Detect which cell encompasses the target text, then output its [X, Y] center coordinate. 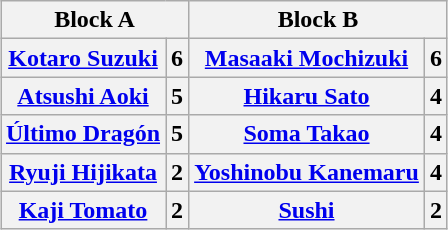
Atsushi Aoki [82, 96]
Block B [318, 20]
Block A [94, 20]
Kotaro Suzuki [82, 58]
Último Dragón [82, 134]
Masaaki Mochizuki [307, 58]
Hikaru Sato [307, 96]
Ryuji Hijikata [82, 172]
Yoshinobu Kanemaru [307, 172]
Soma Takao [307, 134]
Sushi [307, 210]
Kaji Tomato [82, 210]
